Extract the [X, Y] coordinate from the center of the cell holding the provided text.  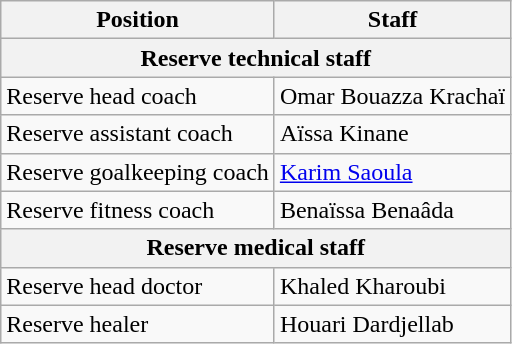
Reserve assistant coach [138, 134]
Aïssa Kinane [392, 134]
Omar Bouazza Krachaï [392, 96]
Karim Saoula [392, 172]
Khaled Kharoubi [392, 286]
Staff [392, 20]
Benaïssa Benaâda [392, 210]
Reserve head coach [138, 96]
Houari Dardjellab [392, 324]
Reserve technical staff [256, 58]
Reserve fitness coach [138, 210]
Reserve healer [138, 324]
Reserve medical staff [256, 248]
Reserve head doctor [138, 286]
Reserve goalkeeping coach [138, 172]
Position [138, 20]
